Return the (x, y) coordinate for the center point of the cell that contains the specified text.  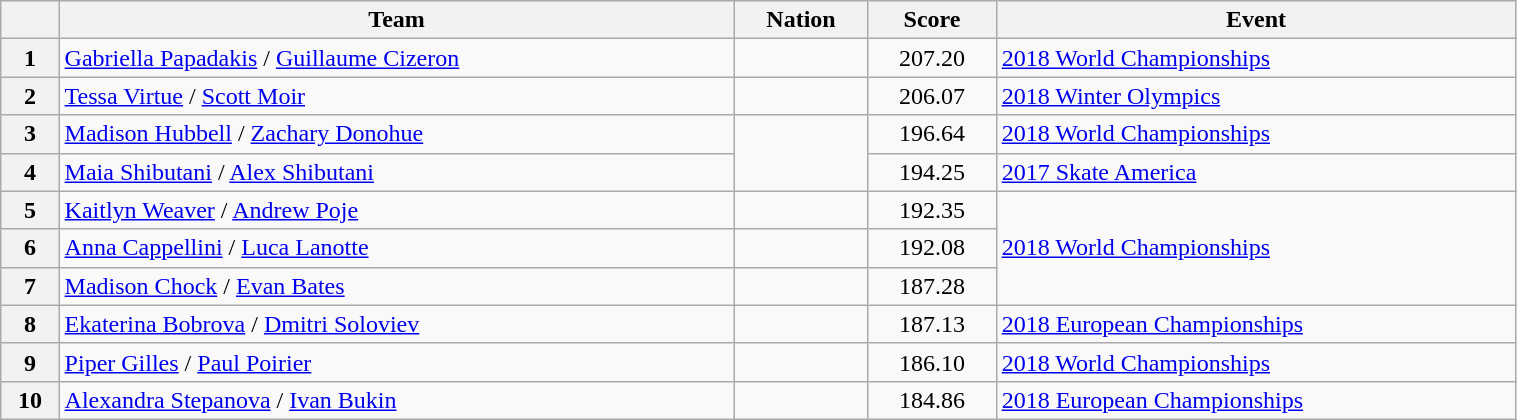
9 (30, 362)
Team (396, 20)
192.08 (932, 248)
Piper Gilles / Paul Poirier (396, 362)
Event (1256, 20)
196.64 (932, 134)
8 (30, 324)
Tessa Virtue / Scott Moir (396, 96)
207.20 (932, 58)
2017 Skate America (1256, 172)
6 (30, 248)
Ekaterina Bobrova / Dmitri Soloviev (396, 324)
Nation (801, 20)
2 (30, 96)
Gabriella Papadakis / Guillaume Cizeron (396, 58)
Maia Shibutani / Alex Shibutani (396, 172)
Madison Hubbell / Zachary Donohue (396, 134)
206.07 (932, 96)
Score (932, 20)
5 (30, 210)
1 (30, 58)
187.13 (932, 324)
184.86 (932, 400)
10 (30, 400)
4 (30, 172)
3 (30, 134)
Kaitlyn Weaver / Andrew Poje (396, 210)
192.35 (932, 210)
Alexandra Stepanova / Ivan Bukin (396, 400)
186.10 (932, 362)
Madison Chock / Evan Bates (396, 286)
187.28 (932, 286)
2018 Winter Olympics (1256, 96)
7 (30, 286)
Anna Cappellini / Luca Lanotte (396, 248)
194.25 (932, 172)
